Locate the cell with the specified text and output its (X, Y) center coordinate. 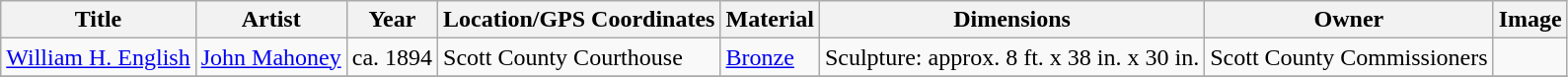
ca. 1894 (392, 57)
William H. English (99, 57)
Title (99, 20)
Bronze (770, 57)
Owner (1349, 20)
Dimensions (1011, 20)
John Mahoney (270, 57)
Artist (270, 20)
Scott County Courthouse (579, 57)
Scott County Commissioners (1349, 57)
Year (392, 20)
Location/GPS Coordinates (579, 20)
Image (1530, 20)
Sculpture: approx. 8 ft. x 38 in. x 30 in. (1011, 57)
Material (770, 20)
